Extract the (X, Y) coordinate from the center of the cell holding the provided text.  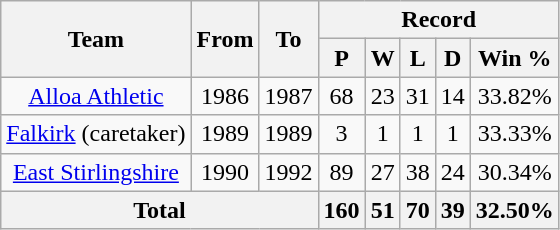
3 (342, 134)
39 (452, 210)
33.82% (514, 96)
Record (438, 20)
31 (418, 96)
Falkirk (caretaker) (96, 134)
70 (418, 210)
1986 (225, 96)
To (288, 39)
33.33% (514, 134)
From (225, 39)
L (418, 58)
1992 (288, 172)
Team (96, 39)
Alloa Athletic (96, 96)
P (342, 58)
1990 (225, 172)
East Stirlingshire (96, 172)
Total (160, 210)
24 (452, 172)
1987 (288, 96)
14 (452, 96)
30.34% (514, 172)
38 (418, 172)
Win % (514, 58)
51 (382, 210)
160 (342, 210)
23 (382, 96)
32.50% (514, 210)
89 (342, 172)
D (452, 58)
27 (382, 172)
W (382, 58)
68 (342, 96)
